Output the (x, y) coordinate of the center of the cell containing the given text.  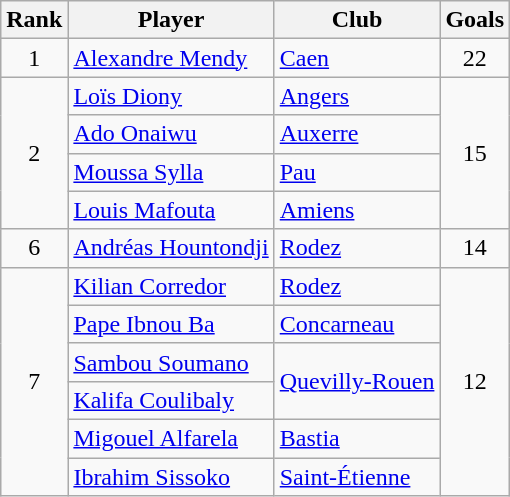
6 (34, 248)
Angers (357, 96)
Alexandre Mendy (171, 58)
Quevilly-Rouen (357, 381)
12 (475, 381)
1 (34, 58)
Louis Mafouta (171, 210)
Auxerre (357, 134)
Pau (357, 172)
Moussa Sylla (171, 172)
Loïs Diony (171, 96)
2 (34, 153)
Goals (475, 20)
Pape Ibnou Ba (171, 324)
Club (357, 20)
Bastia (357, 438)
Player (171, 20)
Ado Onaiwu (171, 134)
Rank (34, 20)
14 (475, 248)
Concarneau (357, 324)
Sambou Soumano (171, 362)
22 (475, 58)
Amiens (357, 210)
Migouel Alfarela (171, 438)
Ibrahim Sissoko (171, 477)
7 (34, 381)
Saint-Étienne (357, 477)
Kalifa Coulibaly (171, 400)
Caen (357, 58)
15 (475, 153)
Kilian Corredor (171, 286)
Andréas Hountondji (171, 248)
